Search for the cell housing the specified text and yield its (x, y) center coordinate. 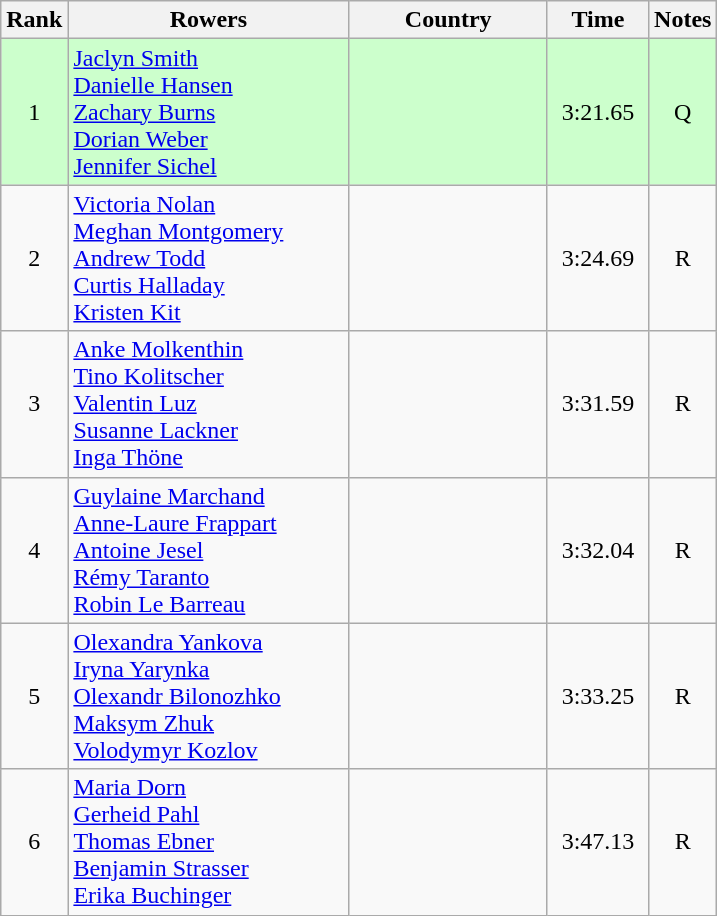
5 (34, 696)
3:33.25 (598, 696)
Rowers (208, 20)
2 (34, 258)
6 (34, 842)
Olexandra YankovaIryna YarynkaOlexandr BilonozhkoMaksym ZhukVolodymyr Kozlov (208, 696)
3:24.69 (598, 258)
3:47.13 (598, 842)
3:31.59 (598, 404)
Time (598, 20)
Anke MolkenthinTino KolitscherValentin LuzSusanne LacknerInga Thöne (208, 404)
Country (448, 20)
Guylaine MarchandAnne-Laure FrappartAntoine JeselRémy TarantoRobin Le Barreau (208, 550)
3:21.65 (598, 112)
Rank (34, 20)
Jaclyn SmithDanielle HansenZachary BurnsDorian WeberJennifer Sichel (208, 112)
Notes (683, 20)
1 (34, 112)
4 (34, 550)
3:32.04 (598, 550)
Victoria NolanMeghan MontgomeryAndrew ToddCurtis HalladayKristen Kit (208, 258)
Maria DornGerheid PahlThomas EbnerBenjamin StrasserErika Buchinger (208, 842)
3 (34, 404)
Q (683, 112)
